Find where the given text appears and provide that cell's center as (X, Y) coordinate. 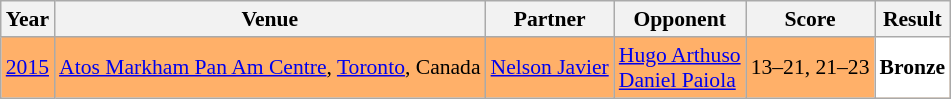
Year (28, 19)
Atos Markham Pan Am Centre, Toronto, Canada (270, 68)
2015 (28, 68)
Venue (270, 19)
Bronze (912, 68)
Partner (550, 19)
Hugo Arthuso Daniel Paiola (680, 68)
Score (810, 19)
Nelson Javier (550, 68)
Result (912, 19)
13–21, 21–23 (810, 68)
Opponent (680, 19)
